Output the [x, y] coordinate of the center of the cell containing the given text.  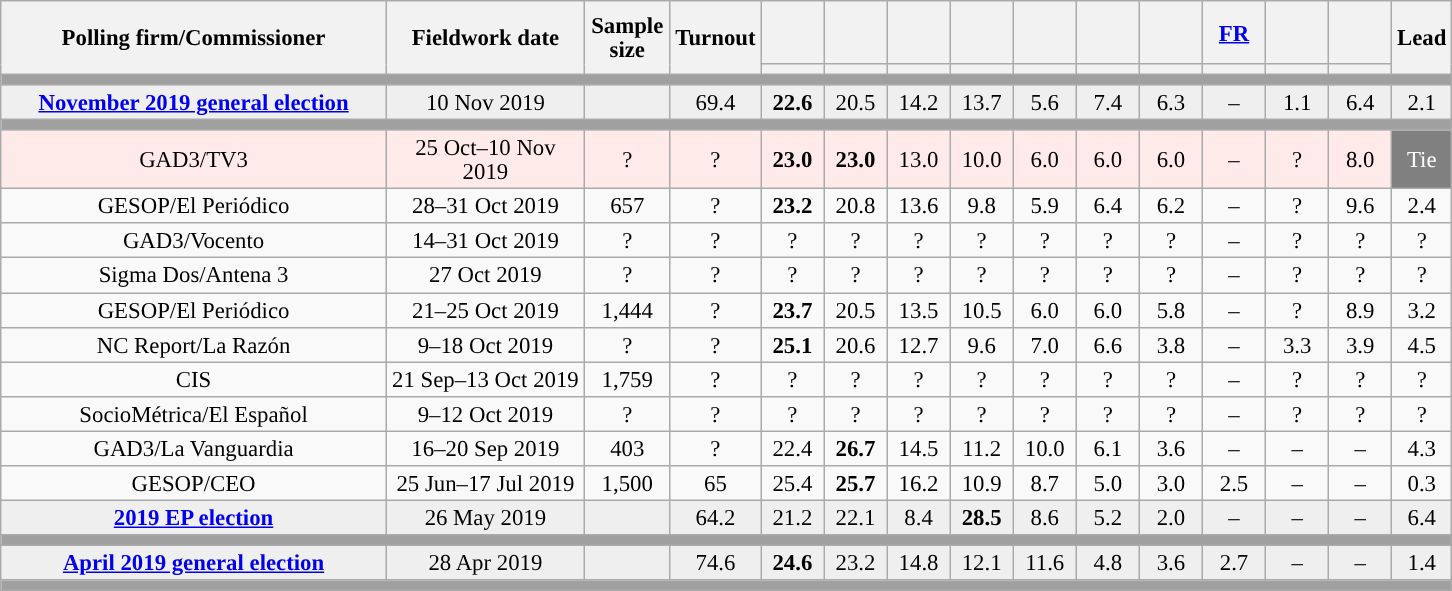
13.0 [918, 160]
27 Oct 2019 [485, 276]
4.8 [1108, 562]
28–31 Oct 2019 [485, 206]
3.8 [1170, 344]
1,444 [627, 310]
Turnout [716, 38]
11.6 [1044, 562]
Sigma Dos/Antena 3 [194, 276]
22.6 [792, 102]
13.6 [918, 206]
11.2 [982, 448]
7.0 [1044, 344]
4.5 [1422, 344]
14.2 [918, 102]
November 2019 general election [194, 102]
Polling firm/Commissioner [194, 38]
9–12 Oct 2019 [485, 414]
1.1 [1298, 102]
22.1 [856, 518]
8.7 [1044, 484]
1.4 [1422, 562]
23.7 [792, 310]
16–20 Sep 2019 [485, 448]
April 2019 general election [194, 562]
8.9 [1360, 310]
3.3 [1298, 344]
6.3 [1170, 102]
2.0 [1170, 518]
10.9 [982, 484]
9–18 Oct 2019 [485, 344]
6.2 [1170, 206]
8.4 [918, 518]
3.0 [1170, 484]
SocioMétrica/El Español [194, 414]
25.7 [856, 484]
12.7 [918, 344]
10 Nov 2019 [485, 102]
26 May 2019 [485, 518]
2.5 [1234, 484]
74.6 [716, 562]
7.4 [1108, 102]
1,500 [627, 484]
13.7 [982, 102]
6.1 [1108, 448]
6.6 [1108, 344]
26.7 [856, 448]
FR [1234, 32]
28.5 [982, 518]
24.6 [792, 562]
8.0 [1360, 160]
16.2 [918, 484]
14.8 [918, 562]
65 [716, 484]
20.6 [856, 344]
64.2 [716, 518]
Sample size [627, 38]
10.5 [982, 310]
21–25 Oct 2019 [485, 310]
13.5 [918, 310]
2.7 [1234, 562]
GESOP/CEO [194, 484]
21 Sep–13 Oct 2019 [485, 380]
1,759 [627, 380]
14.5 [918, 448]
20.8 [856, 206]
5.2 [1108, 518]
CIS [194, 380]
GAD3/La Vanguardia [194, 448]
NC Report/La Razón [194, 344]
Fieldwork date [485, 38]
9.8 [982, 206]
Lead [1422, 38]
21.2 [792, 518]
22.4 [792, 448]
25.1 [792, 344]
5.0 [1108, 484]
657 [627, 206]
28 Apr 2019 [485, 562]
2.4 [1422, 206]
Tie [1422, 160]
8.6 [1044, 518]
403 [627, 448]
3.2 [1422, 310]
25.4 [792, 484]
12.1 [982, 562]
0.3 [1422, 484]
14–31 Oct 2019 [485, 242]
5.9 [1044, 206]
2019 EP election [194, 518]
25 Oct–10 Nov 2019 [485, 160]
2.1 [1422, 102]
25 Jun–17 Jul 2019 [485, 484]
5.6 [1044, 102]
GAD3/Vocento [194, 242]
GAD3/TV3 [194, 160]
5.8 [1170, 310]
3.9 [1360, 344]
69.4 [716, 102]
4.3 [1422, 448]
